Identify which cell holds the provided text, then report its (X, Y) central coordinate. 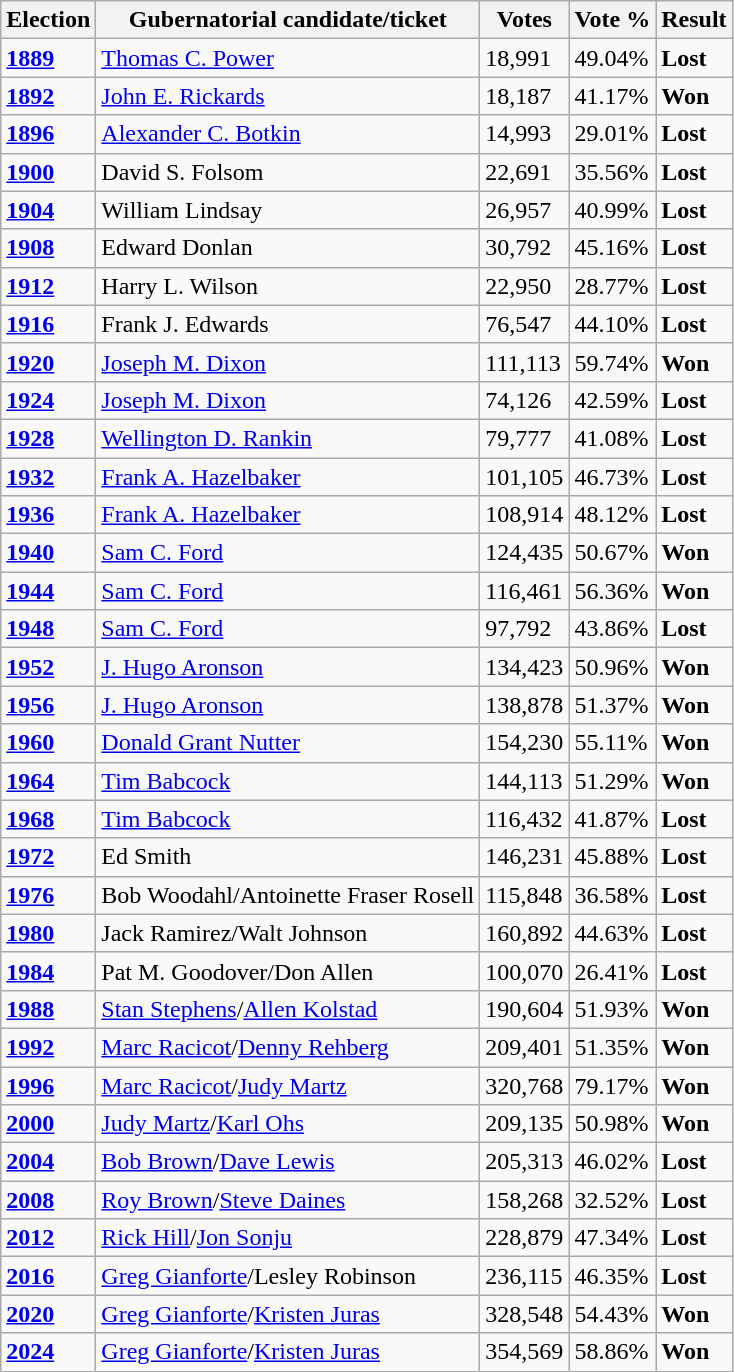
2012 (48, 1238)
2000 (48, 1124)
Harry L. Wilson (288, 286)
134,423 (524, 667)
50.96% (612, 667)
59.74% (612, 362)
Rick Hill/Jon Sonju (288, 1238)
50.98% (612, 1124)
1988 (48, 1009)
76,547 (524, 324)
320,768 (524, 1085)
146,231 (524, 857)
1936 (48, 515)
28.77% (612, 286)
46.73% (612, 477)
1972 (48, 857)
Edward Donlan (288, 248)
111,113 (524, 362)
1996 (48, 1085)
47.34% (612, 1238)
115,848 (524, 895)
55.11% (612, 743)
36.58% (612, 895)
116,432 (524, 819)
1956 (48, 705)
1948 (48, 629)
William Lindsay (288, 210)
51.37% (612, 705)
74,126 (524, 400)
138,878 (524, 705)
2024 (48, 1352)
328,548 (524, 1314)
50.67% (612, 553)
35.56% (612, 172)
160,892 (524, 933)
124,435 (524, 553)
116,461 (524, 591)
1892 (48, 96)
79.17% (612, 1085)
Election (48, 20)
49.04% (612, 58)
158,268 (524, 1200)
Marc Racicot/Judy Martz (288, 1085)
18,187 (524, 96)
1944 (48, 591)
58.86% (612, 1352)
1976 (48, 895)
Donald Grant Nutter (288, 743)
79,777 (524, 438)
1916 (48, 324)
Jack Ramirez/Walt Johnson (288, 933)
228,879 (524, 1238)
22,691 (524, 172)
1992 (48, 1047)
Frank J. Edwards (288, 324)
45.88% (612, 857)
1940 (48, 553)
54.43% (612, 1314)
David S. Folsom (288, 172)
236,115 (524, 1276)
40.99% (612, 210)
John E. Rickards (288, 96)
1904 (48, 210)
Wellington D. Rankin (288, 438)
100,070 (524, 971)
1928 (48, 438)
Marc Racicot/Denny Rehberg (288, 1047)
1980 (48, 933)
22,950 (524, 286)
Alexander C. Botkin (288, 134)
32.52% (612, 1200)
108,914 (524, 515)
51.29% (612, 781)
30,792 (524, 248)
44.63% (612, 933)
41.17% (612, 96)
45.16% (612, 248)
2004 (48, 1162)
18,991 (524, 58)
2008 (48, 1200)
Vote % (612, 20)
2016 (48, 1276)
209,135 (524, 1124)
1920 (48, 362)
51.35% (612, 1047)
29.01% (612, 134)
97,792 (524, 629)
Pat M. Goodover/Don Allen (288, 971)
56.36% (612, 591)
42.59% (612, 400)
1932 (48, 477)
1889 (48, 58)
46.35% (612, 1276)
Greg Gianforte/Lesley Robinson (288, 1276)
41.08% (612, 438)
205,313 (524, 1162)
2020 (48, 1314)
1908 (48, 248)
1964 (48, 781)
354,569 (524, 1352)
48.12% (612, 515)
1900 (48, 172)
154,230 (524, 743)
26.41% (612, 971)
14,993 (524, 134)
101,105 (524, 477)
190,604 (524, 1009)
1952 (48, 667)
44.10% (612, 324)
Stan Stephens/Allen Kolstad (288, 1009)
Result (694, 20)
1912 (48, 286)
1924 (48, 400)
43.86% (612, 629)
Votes (524, 20)
144,113 (524, 781)
46.02% (612, 1162)
41.87% (612, 819)
Thomas C. Power (288, 58)
1896 (48, 134)
1960 (48, 743)
Ed Smith (288, 857)
1984 (48, 971)
Gubernatorial candidate/ticket (288, 20)
1968 (48, 819)
51.93% (612, 1009)
Roy Brown/Steve Daines (288, 1200)
Judy Martz/Karl Ohs (288, 1124)
209,401 (524, 1047)
Bob Brown/Dave Lewis (288, 1162)
26,957 (524, 210)
Bob Woodahl/Antoinette Fraser Rosell (288, 895)
